Locate the cell with the specified text and output its [x, y] center coordinate. 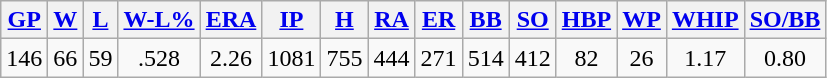
146 [24, 58]
HBP [586, 20]
66 [66, 58]
SO/BB [785, 20]
271 [438, 58]
ERA [231, 20]
514 [486, 58]
.528 [159, 58]
IP [292, 20]
W-L% [159, 20]
1081 [292, 58]
L [100, 20]
2.26 [231, 58]
RA [392, 20]
W [66, 20]
1.17 [705, 58]
BB [486, 20]
444 [392, 58]
59 [100, 58]
WP [642, 20]
ER [438, 20]
755 [344, 58]
H [344, 20]
412 [532, 58]
SO [532, 20]
26 [642, 58]
GP [24, 20]
0.80 [785, 58]
82 [586, 58]
WHIP [705, 20]
